Determine the (X, Y) coordinate at the center of the cell enclosing the given text.  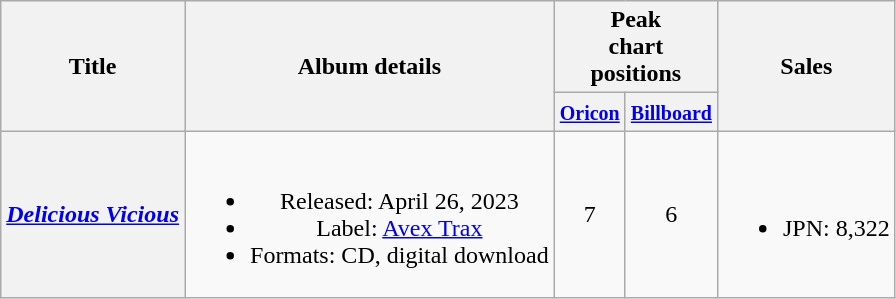
Billboard (671, 112)
6 (671, 214)
Delicious Vicious (93, 214)
Album details (369, 66)
Released: April 26, 2023Label: Avex TraxFormats: CD, digital download (369, 214)
Peak chart positions (636, 47)
Title (93, 66)
Oricon (590, 112)
7 (590, 214)
Sales (806, 66)
JPN: 8,322 (806, 214)
